From the cell containing the given text, extract its center point as (x, y) coordinate. 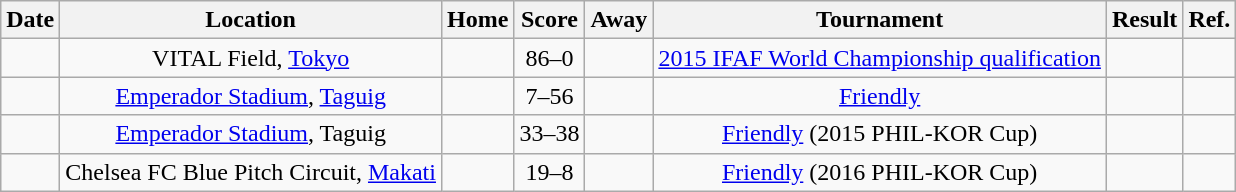
Location (251, 20)
86–0 (550, 58)
Ref. (1210, 20)
VITAL Field, Tokyo (251, 58)
Friendly (880, 96)
Tournament (880, 20)
Chelsea FC Blue Pitch Circuit, Makati (251, 172)
7–56 (550, 96)
Score (550, 20)
2015 IFAF World Championship qualification (880, 58)
19–8 (550, 172)
Date (30, 20)
Friendly (2016 PHIL-KOR Cup) (880, 172)
33–38 (550, 134)
Away (619, 20)
Home (477, 20)
Result (1144, 20)
Friendly (2015 PHIL-KOR Cup) (880, 134)
